Find where the given text appears and provide that cell's center as (x, y) coordinate. 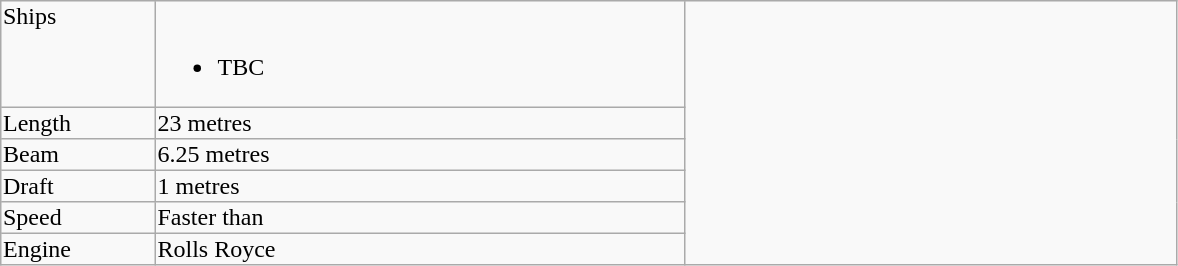
Ships (78, 54)
6.25 metres (420, 155)
TBC (420, 54)
1 metres (420, 186)
Speed (78, 218)
Engine (78, 249)
Length (78, 123)
23 metres (420, 123)
Draft (78, 186)
Beam (78, 155)
Faster than (420, 218)
Rolls Royce (420, 249)
